Pinpoint the cell where the given text exists, returning its [x, y] midpoint coordinate. 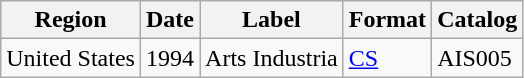
Region [71, 20]
Format [387, 20]
AIS005 [478, 58]
United States [71, 58]
Date [170, 20]
1994 [170, 58]
Arts Industria [272, 58]
Label [272, 20]
CS [387, 58]
Catalog [478, 20]
